Output the [x, y] coordinate of the center of the cell containing the given text.  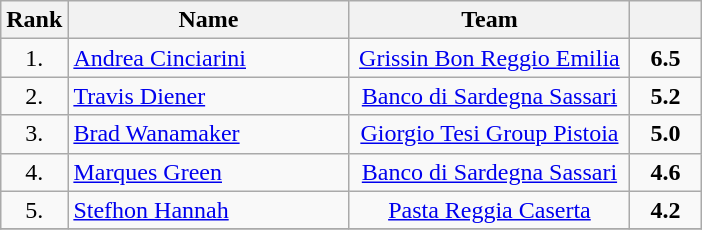
2. [34, 96]
4.6 [666, 172]
4. [34, 172]
Giorgio Tesi Group Pistoia [490, 134]
Brad Wanamaker [208, 134]
Name [208, 20]
Grissin Bon Reggio Emilia [490, 58]
Marques Green [208, 172]
Andrea Cinciarini [208, 58]
4.2 [666, 210]
3. [34, 134]
Travis Diener [208, 96]
Pasta Reggia Caserta [490, 210]
6.5 [666, 58]
Stefhon Hannah [208, 210]
5.0 [666, 134]
5.2 [666, 96]
1. [34, 58]
5. [34, 210]
Team [490, 20]
Rank [34, 20]
